Capture the cell that displays the provided text and extract its [x, y] central coordinate. 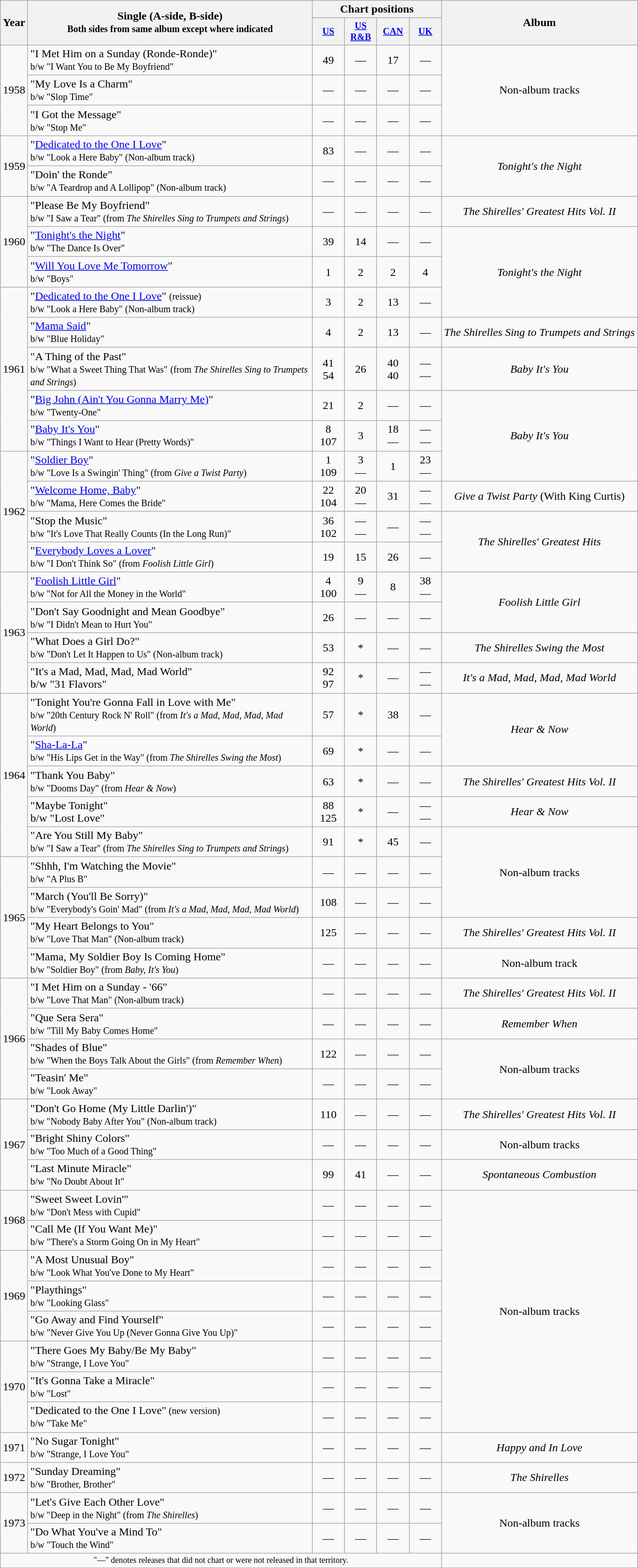
22104 [329, 496]
"My Love Is a Charm"b/w "Slop Time" [170, 90]
"There Goes My Baby/Be My Baby"b/w "Strange, I Love You" [170, 1357]
"Shhh, I'm Watching the Movie"b/w "A Plus B" [170, 872]
15 [360, 556]
1963 [14, 632]
1969 [14, 1296]
88125 [329, 811]
"Go Away and Find Yourself"b/w "Never Give You Up (Never Gonna Give You Up)" [170, 1326]
"Bright Shiny Colors"b/w "Too Much of a Good Thing" [170, 1145]
1962 [14, 511]
"What Does a Girl Do?"b/w "Don't Let It Happen to Us" (Non-album track) [170, 648]
"Big John (Ain't You Gonna Marry Me)"b/w "Twenty-One" [170, 406]
"Don't Go Home (My Little Darlin')"b/w "Nobody Baby After You" (Non-album track) [170, 1114]
1972 [14, 1478]
"Sha-La-La"b/w "His Lips Get in the Way" (from The Shirelles Swing the Most) [170, 751]
"Baby It's You"b/w "Things I Want to Hear (Pretty Words)" [170, 436]
8 [393, 587]
"Don't Say Goodnight and Mean Goodbye"b/w "I Didn't Mean to Hurt You" [170, 617]
"Tonight's the Night"b/w "The Dance Is Over" [170, 242]
Happy and In Love [540, 1447]
9— [360, 587]
63 [329, 782]
"Mama Said"b/w "Blue Holiday" [170, 332]
"Mama, My Soldier Boy Is Coming Home"b/w "Soldier Boy" (from Baby, It's You) [170, 963]
"Call Me (If You Want Me)"b/w "There's a Storm Going On in My Heart" [170, 1236]
21 [329, 406]
45 [393, 842]
"Dedicated to the One I Love" (reissue)b/w "Look a Here Baby" (Non-album track) [170, 302]
83 [329, 151]
31 [393, 496]
57 [329, 715]
20— [360, 496]
4154 [329, 369]
1970 [14, 1387]
Single (A-side, B-side)Both sides from same album except where indicated [170, 23]
125 [329, 932]
"Welcome Home, Baby"b/w "Mama, Here Comes the Bride" [170, 496]
19 [329, 556]
"Sweet Sweet Lovin'"b/w "Don't Mess with Cupid" [170, 1205]
36102 [329, 527]
"Are You Still My Baby"b/w "I Saw a Tear" (from The Shirelles Sing to Trumpets and Strings) [170, 842]
"Soldier Boy"b/w "Love Is a Swingin' Thing" (from Give a Twist Party) [170, 466]
The Shirelles Swing the Most [540, 648]
"March (You'll Be Sorry)"b/w "Everybody's Goin' Mad" (from It's a Mad, Mad, Mad, Mad World) [170, 903]
Spontaneous Combustion [540, 1175]
17 [393, 60]
"Dedicated to the One I Love" (new version)b/w "Take Me" [170, 1417]
1965 [14, 918]
"I Met Him on a Sunday (Ronde-Ronde)"b/w "I Want You to Be My Boyfriend" [170, 60]
110 [329, 1114]
49 [329, 60]
69 [329, 751]
US R&B [360, 32]
"Teasin' Me"b/w "Look Away" [170, 1084]
Chart positions [377, 9]
"Please Be My Boyfriend"b/w "I Saw a Tear" (from The Shirelles Sing to Trumpets and Strings) [170, 211]
38— [425, 587]
53 [329, 648]
"Maybe Tonight"b/w "Lost Love" [170, 811]
4040 [393, 369]
91 [329, 842]
"—" denotes releases that did not chart or were not released in that territory. [221, 1561]
The Shirelles' Greatest Hits [540, 542]
3— [360, 466]
38 [393, 715]
"My Heart Belongs to You"b/w "Love That Man" (Non-album track) [170, 932]
The Shirelles [540, 1478]
14 [360, 242]
"No Sugar Tonight"b/w "Strange, I Love You" [170, 1447]
108 [329, 903]
8107 [329, 436]
"Dedicated to the One I Love"b/w "Look a Here Baby" (Non-album track) [170, 151]
4100 [329, 587]
39 [329, 242]
The Shirelles Sing to Trumpets and Strings [540, 332]
"Tonight You're Gonna Fall in Love with Me"b/w "20th Century Rock N' Roll" (from It's a Mad, Mad, Mad, Mad World) [170, 715]
1968 [14, 1220]
"Stop the Music"b/w "It's Love That Really Counts (In the Long Run)" [170, 527]
Remember When [540, 1024]
1961 [14, 369]
"It's Gonna Take a Miracle"b/w "Lost" [170, 1387]
"Everybody Loves a Lover"b/w "I Don't Think So" (from Foolish Little Girl) [170, 556]
1971 [14, 1447]
1967 [14, 1145]
"Doin' the Ronde"b/w "A Teardrop and A Lollipop" (Non-album track) [170, 181]
Non-album track [540, 963]
18— [393, 436]
CAN [393, 32]
1959 [14, 166]
"Playthings"b/w "Looking Glass" [170, 1296]
"A Most Unusual Boy"b/w "Look What You've Done to My Heart" [170, 1266]
1960 [14, 242]
9297 [329, 678]
"Do What You've a Mind To"b/w "Touch the Wind" [170, 1538]
"A Thing of the Past"b/w "What a Sweet Thing That Was" (from The Shirelles Sing to Trumpets and Strings) [170, 369]
Give a Twist Party (With King Curtis) [540, 496]
Foolish Little Girl [540, 602]
"Shades of Blue"b/w "When the Boys Talk About the Girls" (from Remember When) [170, 1053]
UK [425, 32]
41 [360, 1175]
"Let's Give Each Other Love"b/w "Deep in the Night" (from The Shirelles) [170, 1508]
122 [329, 1053]
"Will You Love Me Tomorrow"b/w "Boys" [170, 272]
1966 [14, 1039]
"Que Sera Sera"b/w "Till My Baby Comes Home" [170, 1024]
"Thank You Baby"b/w "Dooms Day" (from Hear & Now) [170, 782]
99 [329, 1175]
"It's a Mad, Mad, Mad, Mad World"b/w "31 Flavors" [170, 678]
"Foolish Little Girl"b/w "Not for All the Money in the World" [170, 587]
Year [14, 23]
It's a Mad, Mad, Mad, Mad World [540, 678]
1973 [14, 1523]
"I Met Him on a Sunday - '66"b/w "Love That Man" (Non-album track) [170, 993]
US [329, 32]
Album [540, 23]
1958 [14, 90]
"Sunday Dreaming"b/w "Brother, Brother" [170, 1478]
"Last Minute Miracle"b/w "No Doubt About It" [170, 1175]
1964 [14, 775]
1109 [329, 466]
23— [425, 466]
"I Got the Message"b/w "Stop Me" [170, 120]
